From the cell containing the given text, extract its center point as [x, y] coordinate. 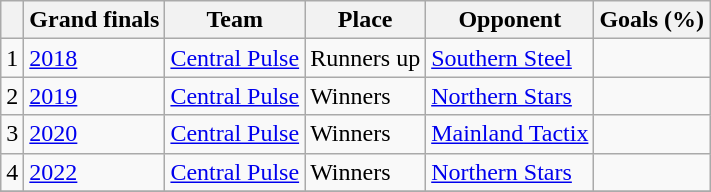
Grand finals [94, 20]
Southern Steel [510, 58]
2022 [94, 172]
Opponent [510, 20]
2019 [94, 96]
Team [235, 20]
2020 [94, 134]
4 [12, 172]
2018 [94, 58]
2 [12, 96]
Runners up [366, 58]
Goals (%) [652, 20]
1 [12, 58]
Place [366, 20]
Mainland Tactix [510, 134]
3 [12, 134]
